Search for the cell housing the specified text and yield its (X, Y) center coordinate. 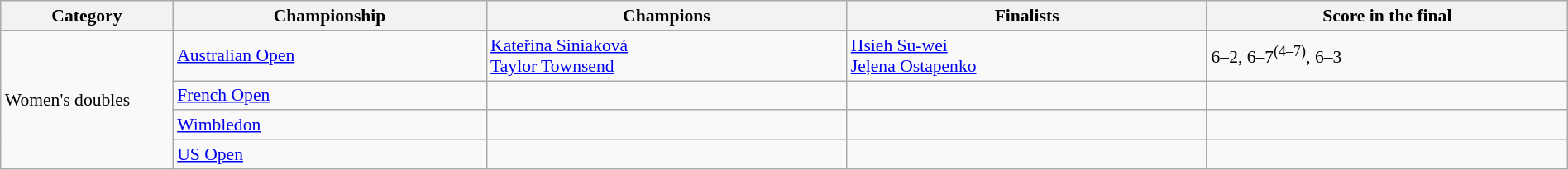
Champions (667, 16)
Australian Open (329, 56)
Hsieh Su-wei Jeļena Ostapenko (1027, 56)
6–2, 6–7(4–7), 6–3 (1387, 56)
Kateřina Siniaková Taylor Townsend (667, 56)
Women's doubles (87, 100)
Finalists (1027, 16)
Championship (329, 16)
Category (87, 16)
French Open (329, 96)
Wimbledon (329, 125)
US Open (329, 154)
Score in the final (1387, 16)
